Identify which cell holds the provided text, then report its (x, y) central coordinate. 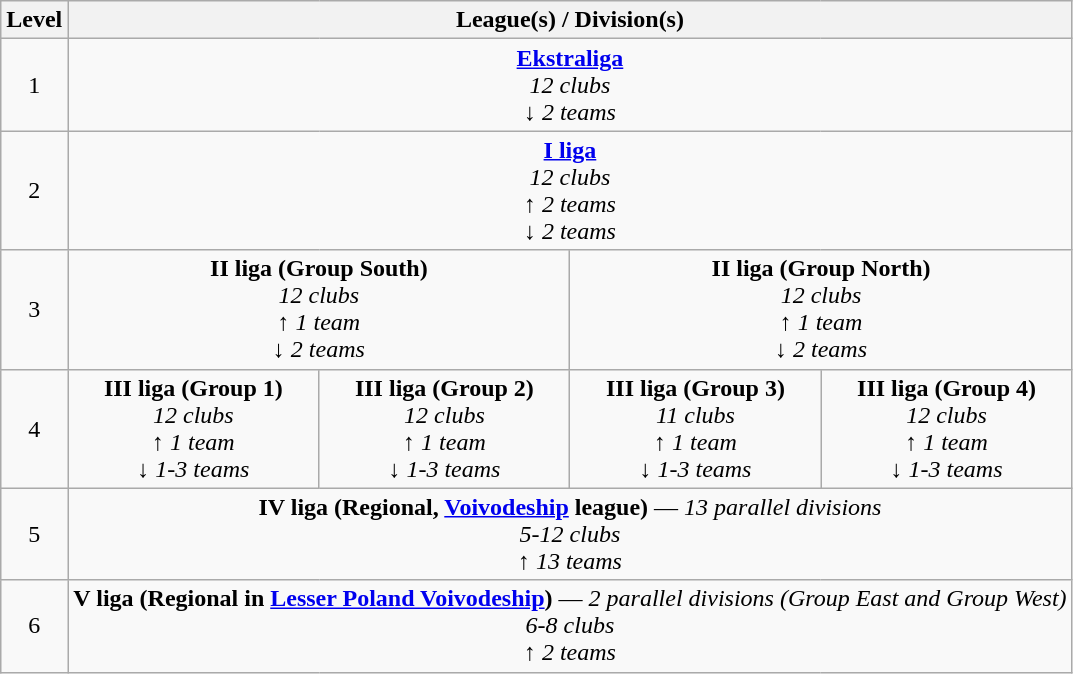
Ekstraliga12 clubs↓ 2 teams (570, 85)
3 (34, 310)
II liga (Group South)12 clubs↑ 1 team↓ 2 teams (319, 310)
League(s) / Division(s) (570, 20)
4 (34, 428)
IV liga (Regional, Voivodeship league) — 13 parallel divisions5-12 clubs↑ 13 teams (570, 534)
III liga (Group 1)12 clubs↑ 1 team↓ 1-3 teams (194, 428)
III liga (Group 4)12 clubs↑ 1 team↓ 1-3 teams (946, 428)
III liga (Group 2)12 clubs↑ 1 team↓ 1-3 teams (444, 428)
I liga12 clubs↑ 2 teams↓ 2 teams (570, 190)
Level (34, 20)
1 (34, 85)
II liga (Group North)12 clubs↑ 1 team↓ 2 teams (821, 310)
2 (34, 190)
5 (34, 534)
6 (34, 626)
V liga (Regional in Lesser Poland Voivodeship) — 2 parallel divisions (Group East and Group West)6-8 clubs↑ 2 teams (570, 626)
III liga (Group 3)11 clubs↑ 1 team↓ 1-3 teams (696, 428)
